From the cell containing the given text, extract its center point as [x, y] coordinate. 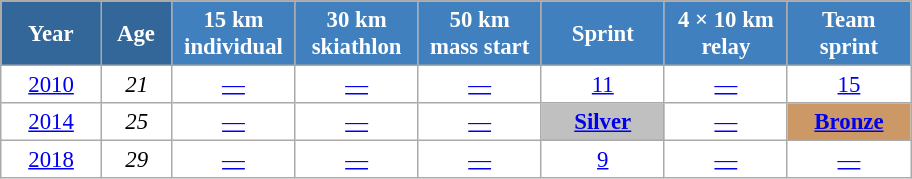
Silver [602, 122]
4 × 10 km relay [726, 34]
50 km mass start [480, 34]
29 [136, 160]
15 km individual [234, 34]
Sprint [602, 34]
2010 [52, 85]
11 [602, 85]
21 [136, 85]
15 [848, 85]
Bronze [848, 122]
25 [136, 122]
Age [136, 34]
Year [52, 34]
9 [602, 160]
30 km skiathlon [356, 34]
Team sprint [848, 34]
2014 [52, 122]
2018 [52, 160]
